Provide the (X, Y) coordinate of the cell's center where the given text is located.  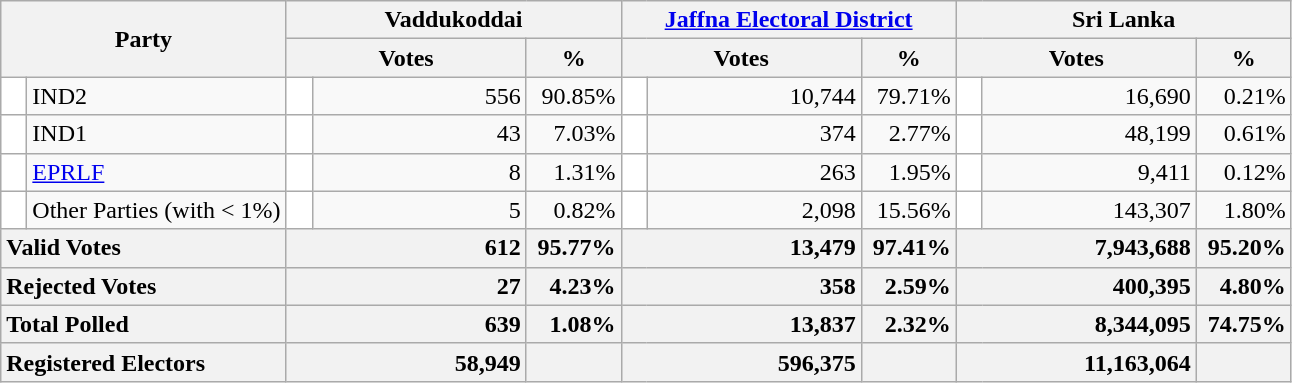
Total Polled (144, 324)
Other Parties (with < 1%) (156, 210)
16,690 (1089, 96)
2,098 (754, 210)
95.77% (574, 248)
10,744 (754, 96)
Valid Votes (144, 248)
Jaffna Electoral District (788, 20)
Rejected Votes (144, 286)
7,943,688 (1076, 248)
95.20% (1244, 248)
556 (419, 96)
0.61% (1244, 134)
9,411 (1089, 172)
400,395 (1076, 286)
596,375 (741, 362)
13,837 (741, 324)
2.32% (908, 324)
358 (741, 286)
58,949 (406, 362)
7.03% (574, 134)
11,163,064 (1076, 362)
Sri Lanka (1124, 20)
EPRLF (156, 172)
8,344,095 (1076, 324)
48,199 (1089, 134)
263 (754, 172)
1.31% (574, 172)
79.71% (908, 96)
612 (406, 248)
4.80% (1244, 286)
0.21% (1244, 96)
639 (406, 324)
2.59% (908, 286)
IND2 (156, 96)
374 (754, 134)
1.80% (1244, 210)
Registered Electors (144, 362)
8 (419, 172)
74.75% (1244, 324)
143,307 (1089, 210)
5 (419, 210)
Vaddukoddai (454, 20)
97.41% (908, 248)
4.23% (574, 286)
Party (144, 39)
27 (406, 286)
1.08% (574, 324)
13,479 (741, 248)
0.12% (1244, 172)
2.77% (908, 134)
90.85% (574, 96)
43 (419, 134)
IND1 (156, 134)
1.95% (908, 172)
0.82% (574, 210)
15.56% (908, 210)
